Determine the (X, Y) coordinate at the center of the cell enclosing the given text.  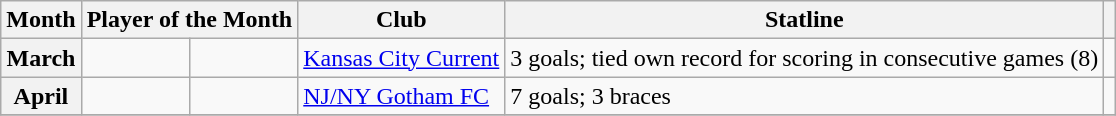
Club (402, 20)
April (41, 96)
March (41, 58)
Player of the Month (190, 20)
Statline (804, 20)
Kansas City Current (402, 58)
Month (41, 20)
3 goals; tied own record for scoring in consecutive games (8) (804, 58)
7 goals; 3 braces (804, 96)
NJ/NY Gotham FC (402, 96)
